From the cell containing the given text, extract its center point as [X, Y] coordinate. 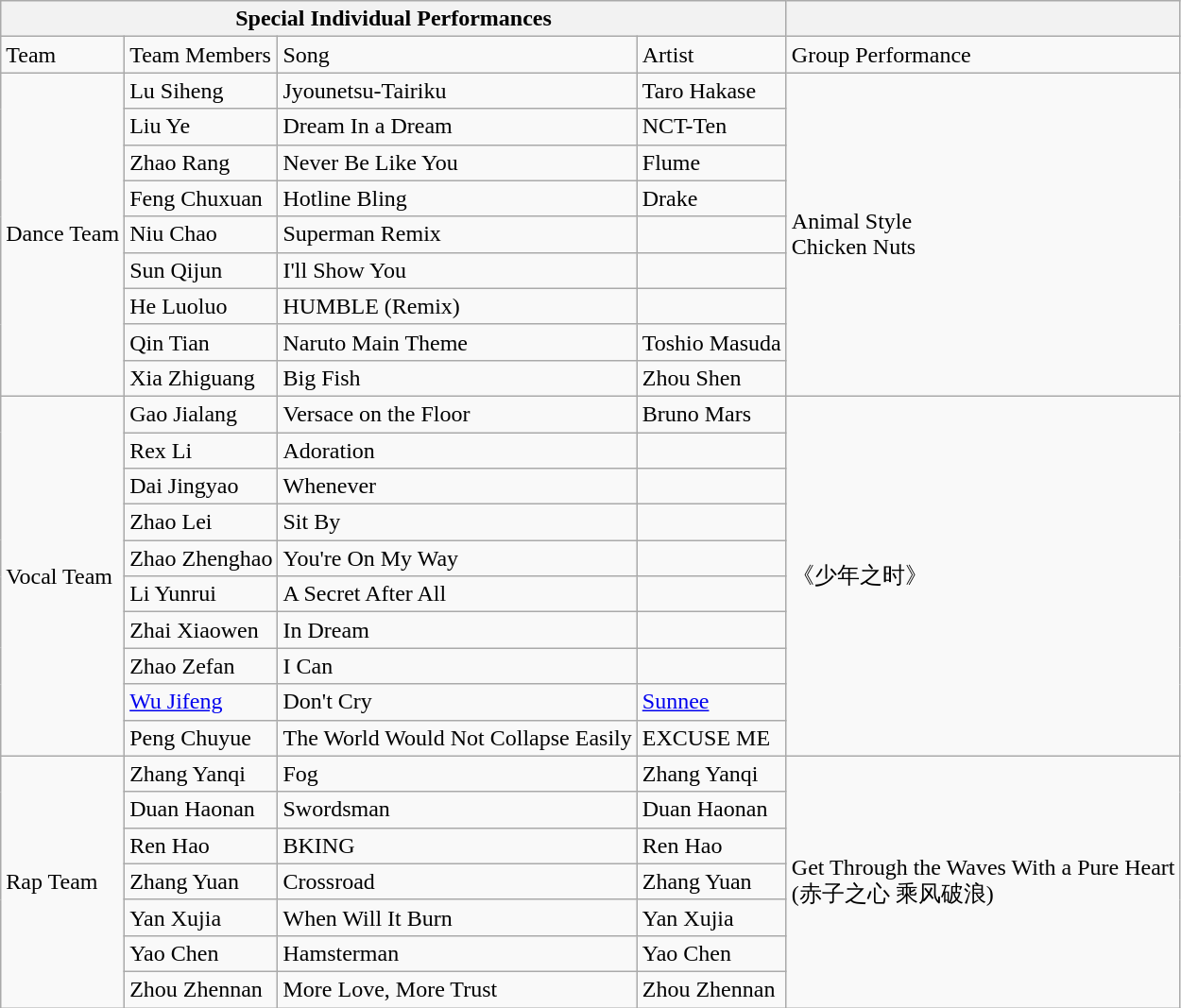
Zhao Lei [201, 522]
Rap Team [62, 881]
He Luoluo [201, 306]
Artist [711, 55]
Group Performance [983, 55]
Zhao Rang [201, 162]
Fog [457, 774]
Feng Chuxuan [201, 198]
Team [62, 55]
Bruno Mars [711, 414]
Zhai Xiaowen [201, 630]
You're On My Way [457, 558]
Adoration [457, 451]
Naruto Main Theme [457, 342]
In Dream [457, 630]
Peng Chuyue [201, 738]
Don't Cry [457, 702]
Team Members [201, 55]
Sit By [457, 522]
Wu Jifeng [201, 702]
《少年之时》 [983, 576]
Zhao Zefan [201, 666]
Dream In a Dream [457, 127]
Crossroad [457, 881]
Song [457, 55]
Liu Ye [201, 127]
HUMBLE (Remix) [457, 306]
A Secret After All [457, 594]
Taro Hakase [711, 91]
Qin Tian [201, 342]
I'll Show You [457, 270]
Big Fish [457, 378]
Never Be Like You [457, 162]
Special Individual Performances [394, 19]
Dai Jingyao [201, 487]
I Can [457, 666]
Rex Li [201, 451]
Dance Team [62, 234]
Jyounetsu-Tairiku [457, 91]
Drake [711, 198]
Get Through the Waves With a Pure Heart(赤子之心 乘风破浪) [983, 881]
Toshio Masuda [711, 342]
Swordsman [457, 810]
Niu Chao [201, 234]
Vocal Team [62, 576]
Lu Siheng [201, 91]
EXCUSE ME [711, 738]
Hotline Bling [457, 198]
Whenever [457, 487]
When Will It Burn [457, 917]
Xia Zhiguang [201, 378]
Gao Jialang [201, 414]
The World Would Not Collapse Easily [457, 738]
Hamsterman [457, 953]
Sunnee [711, 702]
More Love, More Trust [457, 989]
Li Yunrui [201, 594]
Zhou Shen [711, 378]
Superman Remix [457, 234]
Flume [711, 162]
Sun Qijun [201, 270]
BKING [457, 846]
NCT-Ten [711, 127]
Animal StyleChicken Nuts [983, 234]
Zhao Zhenghao [201, 558]
Versace on the Floor [457, 414]
